For the text-containing cell, return its midpoint in (X, Y) coordinate format. 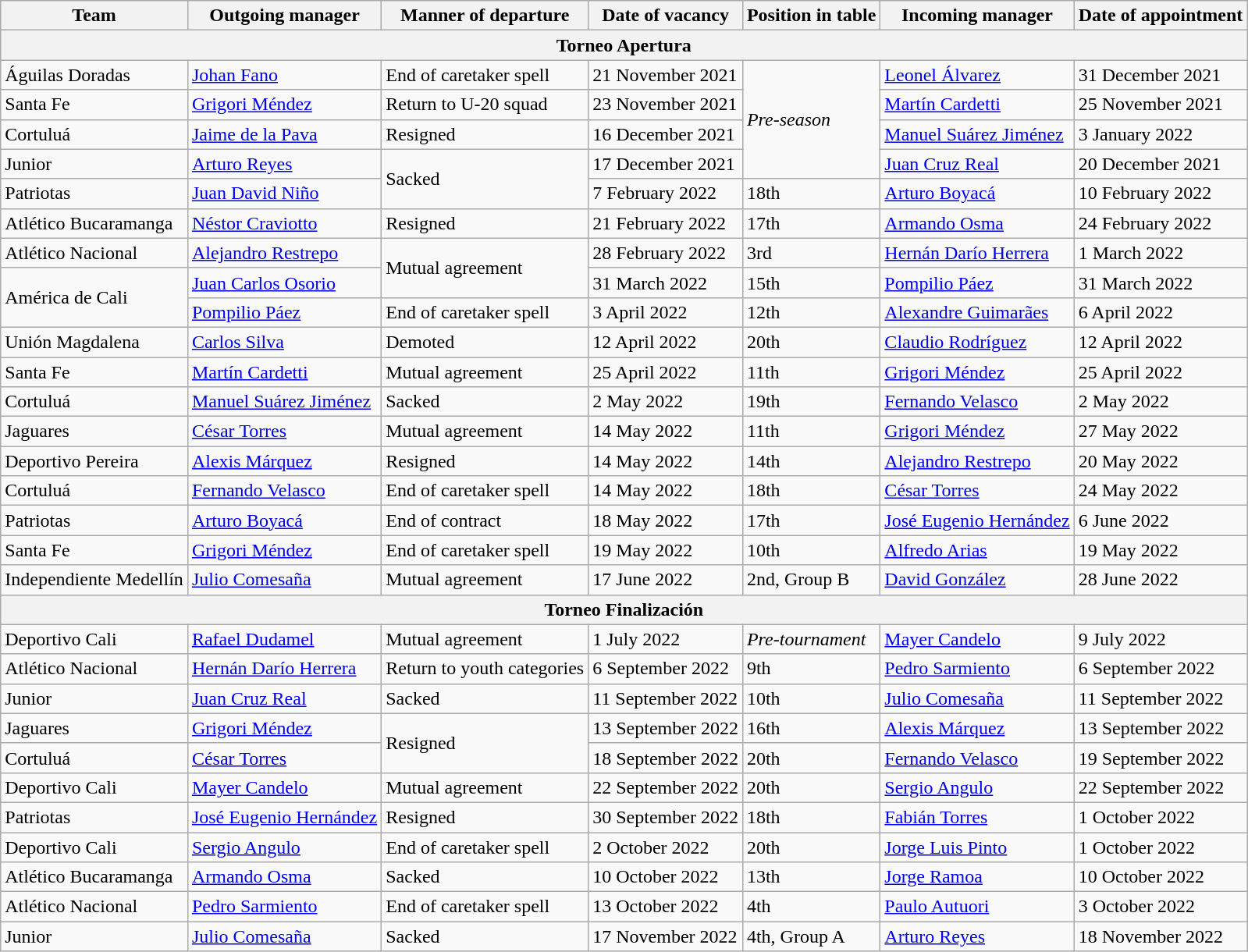
19th (811, 402)
15th (811, 282)
Jaime de la Pava (284, 134)
21 November 2021 (666, 75)
24 May 2022 (1161, 491)
1 July 2022 (666, 639)
18 May 2022 (666, 520)
Fabián Torres (977, 817)
2 October 2022 (666, 847)
21 February 2022 (666, 223)
30 September 2022 (666, 817)
Águilas Doradas (94, 75)
Claudio Rodríguez (977, 342)
13 October 2022 (666, 907)
28 February 2022 (666, 253)
Deportivo Pereira (94, 461)
17 December 2021 (666, 164)
Paulo Autuori (977, 907)
17 June 2022 (666, 580)
9 July 2022 (1161, 639)
4th (811, 907)
Pre-tournament (811, 639)
27 May 2022 (1161, 432)
Alexandre Guimarães (977, 312)
Return to youth categories (485, 669)
12th (811, 312)
David González (977, 580)
4th, Group A (811, 936)
1 March 2022 (1161, 253)
End of contract (485, 520)
Outgoing manager (284, 16)
Jorge Ramoa (977, 877)
9th (811, 669)
18 September 2022 (666, 758)
Incoming manager (977, 16)
Rafael Dudamel (284, 639)
24 February 2022 (1161, 223)
3 October 2022 (1161, 907)
3 April 2022 (666, 312)
Unión Magdalena (94, 342)
2nd, Group B (811, 580)
7 February 2022 (666, 194)
Torneo Finalización (624, 609)
Carlos Silva (284, 342)
América de Cali (94, 297)
14th (811, 461)
Alfredo Arias (977, 550)
Return to U-20 squad (485, 105)
10 February 2022 (1161, 194)
Jorge Luis Pinto (977, 847)
Juan Carlos Osorio (284, 282)
31 December 2021 (1161, 75)
Néstor Craviotto (284, 223)
6 June 2022 (1161, 520)
Leonel Álvarez (977, 75)
Torneo Apertura (624, 45)
16th (811, 728)
Independiente Medellín (94, 580)
Manner of departure (485, 16)
20 December 2021 (1161, 164)
Johan Fano (284, 75)
Pre-season (811, 119)
19 September 2022 (1161, 758)
3rd (811, 253)
Juan David Niño (284, 194)
17 November 2022 (666, 936)
18 November 2022 (1161, 936)
Date of appointment (1161, 16)
3 January 2022 (1161, 134)
23 November 2021 (666, 105)
28 June 2022 (1161, 580)
20 May 2022 (1161, 461)
Date of vacancy (666, 16)
13th (811, 877)
Demoted (485, 342)
6 April 2022 (1161, 312)
25 November 2021 (1161, 105)
Position in table (811, 16)
16 December 2021 (666, 134)
Team (94, 16)
